From the cell containing the given text, extract its center point as [X, Y] coordinate. 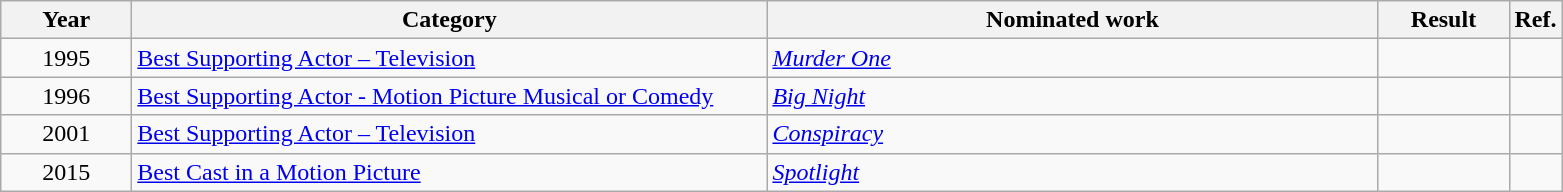
Ref. [1536, 20]
1996 [66, 96]
Big Night [1072, 96]
1995 [66, 58]
Conspiracy [1072, 134]
Best Cast in a Motion Picture [450, 172]
2001 [66, 134]
Best Supporting Actor - Motion Picture Musical or Comedy [450, 96]
Nominated work [1072, 20]
Murder One [1072, 58]
Year [66, 20]
Spotlight [1072, 172]
Category [450, 20]
Result [1444, 20]
2015 [66, 172]
